Provide the (x, y) coordinate of the cell's center where the given text is located.  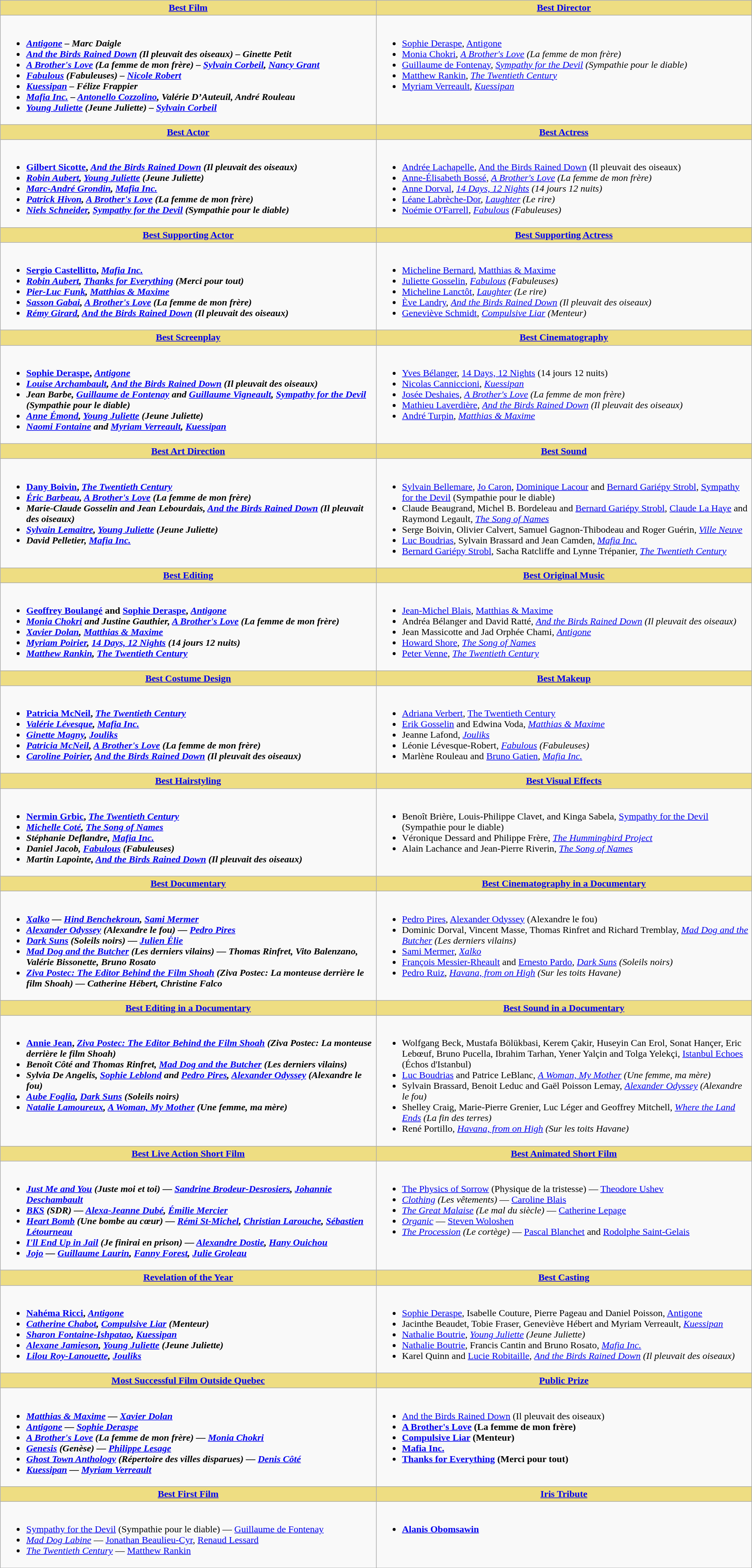
Best Hairstyling (188, 781)
Best Animated Short Film (564, 1153)
Most Successful Film Outside Quebec (188, 1380)
Best Editing in a Documentary (188, 1008)
Best Film (188, 8)
Best Visual Effects (564, 781)
Revelation of the Year (188, 1278)
Best Actress (564, 132)
Best Documentary (188, 884)
Iris Tribute (564, 1494)
Best Actor (188, 132)
Best Supporting Actress (564, 235)
Best First Film (188, 1494)
Best Sound (564, 451)
Alanis Obomsawin (564, 1534)
Best Art Direction (188, 451)
Best Makeup (564, 678)
Best Sound in a Documentary (564, 1008)
Best Casting (564, 1278)
Best Cinematography in a Documentary (564, 884)
Best Original Music (564, 575)
Best Cinematography (564, 338)
Best Editing (188, 575)
Public Prize (564, 1380)
Best Screenplay (188, 338)
Best Live Action Short Film (188, 1153)
Best Costume Design (188, 678)
Best Director (564, 8)
Best Supporting Actor (188, 235)
